Determine the [x, y] coordinate at the center of the cell enclosing the given text.  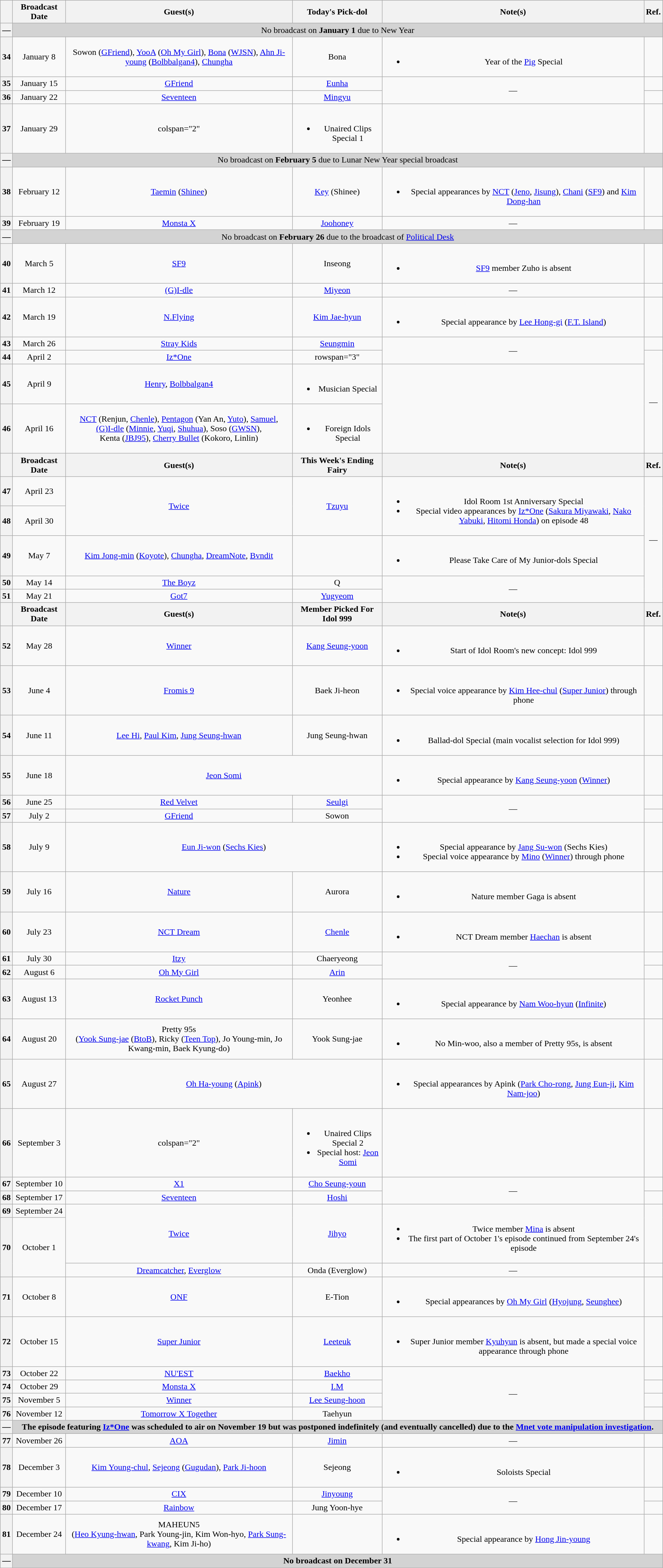
Super Junior [179, 1341]
CIX [179, 1494]
64 [6, 1039]
I.M [337, 1387]
54 [6, 735]
May 21 [39, 596]
61 [6, 959]
Itzy [179, 959]
Seulgi [337, 802]
73 [6, 1373]
Special appearances by Oh My Girl (Hyojung, Seunghee) [513, 1296]
November 12 [39, 1414]
Unaired Clips Special 1 [337, 129]
Baek Ji-heon [337, 690]
65 [6, 1084]
Idol Room 1st Anniversary SpecialSpecial video appearances by Iz*One (Sakura Miyawaki, Nako Yabuki, Hitomi Honda) on episode 48 [513, 506]
December 10 [39, 1494]
Sowon [337, 815]
67 [6, 1184]
July 9 [39, 847]
Oh My Girl [179, 972]
Jeon Somi [224, 775]
August 6 [39, 972]
July 16 [39, 892]
May 14 [39, 582]
Musician Special [337, 384]
Special appearance by Jang Su-won (Sechs Kies)Special voice appearance by Mino (Winner) through phone [513, 847]
60 [6, 932]
Dreamcatcher, Everglow [179, 1270]
ONF [179, 1296]
53 [6, 690]
Miyeon [337, 290]
June 25 [39, 802]
Unaired Clips Special 2Special host: Jeon Somi [337, 1143]
49 [6, 556]
April 2 [39, 357]
Iz*One [179, 357]
Kim Jae-hyun [337, 317]
Kang Seung-yoon [337, 646]
35 [6, 84]
Start of Idol Room's new concept: Idol 999 [513, 646]
Cho Seung-youn [337, 1184]
72 [6, 1341]
Aurora [337, 892]
48 [6, 521]
Onda (Everglow) [337, 1270]
Key (Shinee) [337, 192]
Eun Ji-won (Sechs Kies) [224, 847]
N.Flying [179, 317]
Got7 [179, 596]
AOA [179, 1441]
Chenle [337, 932]
March 26 [39, 344]
June 11 [39, 735]
Taemin (Shinee) [179, 192]
Sowon (GFriend), YooA (Oh My Girl), Bona (WJSN), Ahn Ji-young (Bolbbalgan4), Chungha [179, 57]
May 7 [39, 556]
Leeteuk [337, 1341]
This Week's Ending Fairy [337, 465]
Soloists Special [513, 1467]
April 9 [39, 384]
November 5 [39, 1400]
July 30 [39, 959]
Ballad-dol Special (main vocalist selection for Idol 999) [513, 735]
MAHEUN5(Heo Kyung-hwan, Park Young-jin, Kim Won-hyo, Park Sung-kwang, Kim Ji-ho) [179, 1534]
October 15 [39, 1341]
SF9 [179, 263]
58 [6, 847]
79 [6, 1494]
Inseong [337, 263]
81 [6, 1534]
rowspan="3" [337, 357]
Kim Young-chul, Sejeong (Gugudan), Park Ji-hoon [179, 1467]
Oh Ha-young (Apink) [224, 1084]
74 [6, 1387]
April 30 [39, 521]
Rocket Punch [179, 999]
May 28 [39, 646]
October 1 [39, 1247]
Lee Hi, Paul Kim, Jung Seung-hwan [179, 735]
Please Take Care of My Junior-dols Special [513, 556]
Special appearance by Kang Seung-yoon (Winner) [513, 775]
Taehyun [337, 1414]
43 [6, 344]
62 [6, 972]
June 4 [39, 690]
76 [6, 1414]
68 [6, 1197]
Tomorrow X Together [179, 1414]
Bona [337, 57]
February 12 [39, 192]
Eunha [337, 84]
August 27 [39, 1084]
Special appearance by Lee Hong-gi (F.T. Island) [513, 317]
Year of the Pig Special [513, 57]
Member Picked For Idol 999 [337, 614]
78 [6, 1467]
63 [6, 999]
Jung Yoon-hye [337, 1507]
Special appearances by NCT (Jeno, Jisung), Chani (SF9) and Kim Dong-han [513, 192]
September 24 [39, 1211]
59 [6, 892]
January 29 [39, 129]
NCT Dream [179, 932]
Henry, Bolbbalgan4 [179, 384]
Sejeong [337, 1467]
75 [6, 1400]
June 18 [39, 775]
Today's Pick-dol [337, 12]
Jimin [337, 1441]
Kim Jong-min (Koyote), Chungha, DreamNote, Bvndit [179, 556]
December 17 [39, 1507]
NCT Dream member Haechan is absent [513, 932]
80 [6, 1507]
Chaeryeong [337, 959]
34 [6, 57]
66 [6, 1143]
Jinyoung [337, 1494]
Jihyo [337, 1233]
Pretty 95s(Yook Sung-jae (BtoB), Ricky (Teen Top), Jo Young-min, Jo Kwang-min, Baek Kyung-do) [179, 1039]
Mingyu [337, 97]
No broadcast on February 26 due to the broadcast of Political Desk [338, 236]
E-Tion [337, 1296]
October 22 [39, 1373]
Twice member Mina is absentThe first part of October 1's episode continued from September 24's episode [513, 1233]
February 19 [39, 223]
No broadcast on January 1 due to New Year [338, 30]
Yugyeom [337, 596]
Super Junior member Kyuhyun is absent, but made a special voice appearance through phone [513, 1341]
September 3 [39, 1143]
Baekho [337, 1373]
No Min-woo, also a member of Pretty 95s, is absent [513, 1039]
40 [6, 263]
Nature member Gaga is absent [513, 892]
Stray Kids [179, 344]
October 8 [39, 1296]
September 17 [39, 1197]
March 5 [39, 263]
NCT (Renjun, Chenle), Pentagon (Yan An, Yuto), Samuel,(G)I-dle (Minnie, Yuqi, Shuhua), Soso (GWSN),Kenta (JBJ95), Cherry Bullet (Kokoro, Linlin) [179, 429]
March 19 [39, 317]
39 [6, 223]
January 8 [39, 57]
Rainbow [179, 1507]
No broadcast on December 31 [338, 1561]
44 [6, 357]
Lee Seung-hoon [337, 1400]
SF9 member Zuho is absent [513, 263]
Special voice appearance by Kim Hee-chul (Super Junior) through phone [513, 690]
January 15 [39, 84]
December 3 [39, 1467]
No broadcast on February 5 due to Lunar New Year special broadcast [338, 160]
Yook Sung-jae [337, 1039]
50 [6, 582]
April 16 [39, 429]
69 [6, 1211]
Special appearance by Nam Woo-hyun (Infinite) [513, 999]
July 2 [39, 815]
September 10 [39, 1184]
71 [6, 1296]
36 [6, 97]
55 [6, 775]
October 29 [39, 1387]
(G)I-dle [179, 290]
Jung Seung-hwan [337, 735]
41 [6, 290]
March 12 [39, 290]
47 [6, 491]
77 [6, 1441]
X1 [179, 1184]
Seungmin [337, 344]
Fromis 9 [179, 690]
December 24 [39, 1534]
Tzuyu [337, 506]
Special appearance by Hong Jin-young [513, 1534]
70 [6, 1247]
November 26 [39, 1441]
Red Velvet [179, 802]
August 13 [39, 999]
37 [6, 129]
The Boyz [179, 582]
57 [6, 815]
Hoshi [337, 1197]
38 [6, 192]
April 23 [39, 491]
Joohoney [337, 223]
56 [6, 802]
45 [6, 384]
January 22 [39, 97]
NU'EST [179, 1373]
52 [6, 646]
August 20 [39, 1039]
51 [6, 596]
Yeonhee [337, 999]
Arin [337, 972]
42 [6, 317]
Nature [179, 892]
Q [337, 582]
46 [6, 429]
Foreign Idols Special [337, 429]
July 23 [39, 932]
Special appearances by Apink (Park Cho-rong, Jung Eun-ji, Kim Nam-joo) [513, 1084]
